Search for the cell housing the specified text and yield its (x, y) center coordinate. 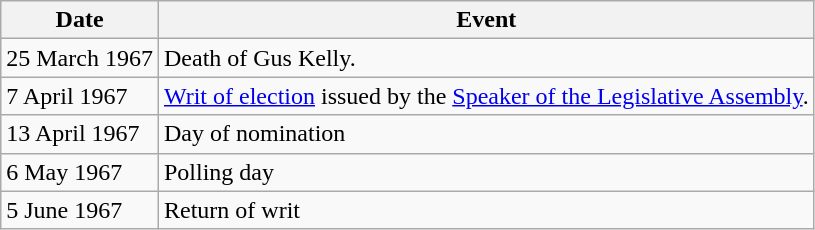
Writ of election issued by the Speaker of the Legislative Assembly. (486, 96)
Event (486, 20)
Date (80, 20)
Return of writ (486, 210)
5 June 1967 (80, 210)
25 March 1967 (80, 58)
Polling day (486, 172)
7 April 1967 (80, 96)
Day of nomination (486, 134)
6 May 1967 (80, 172)
13 April 1967 (80, 134)
Death of Gus Kelly. (486, 58)
